Detect which cell encompasses the target text, then output its (x, y) center coordinate. 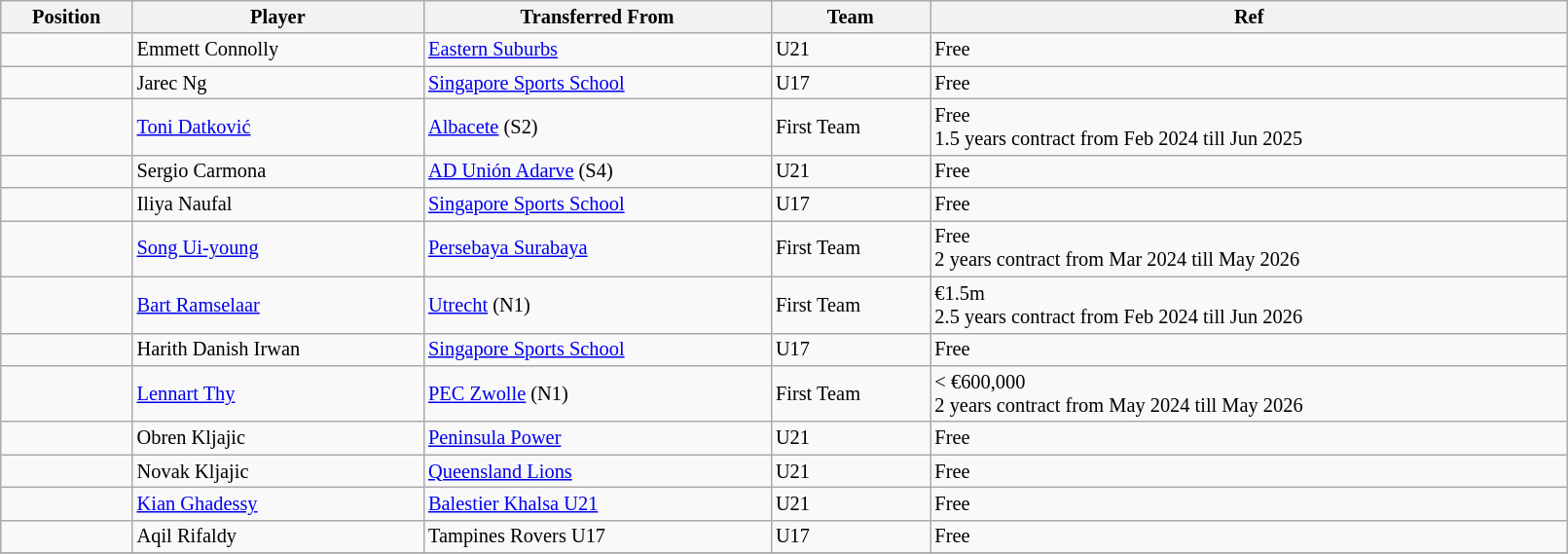
Toni Datković (278, 127)
Persebaya Surabaya (598, 248)
Song Ui-young (278, 248)
Iliya Naufal (278, 204)
Free 2 years contract from Mar 2024 till May 2026 (1250, 248)
Player (278, 17)
Lennart Thy (278, 393)
Queensland Lions (598, 471)
Ref (1250, 17)
Transferred From (598, 17)
Peninsula Power (598, 438)
€1.5m 2.5 years contract from Feb 2024 till Jun 2026 (1250, 305)
Bart Ramselaar (278, 305)
Obren Kljajic (278, 438)
Sergio Carmona (278, 171)
Free 1.5 years contract from Feb 2024 till Jun 2025 (1250, 127)
AD Unión Adarve (S4) (598, 171)
Team (851, 17)
Jarec Ng (278, 83)
Eastern Suburbs (598, 50)
Emmett Connolly (278, 50)
Harith Danish Irwan (278, 350)
Position (66, 17)
Utrecht (N1) (598, 305)
Aqil Rifaldy (278, 536)
Tampines Rovers U17 (598, 536)
< €600,000 2 years contract from May 2024 till May 2026 (1250, 393)
Novak Kljajic (278, 471)
Albacete (S2) (598, 127)
Balestier Khalsa U21 (598, 503)
Kian Ghadessy (278, 503)
PEC Zwolle (N1) (598, 393)
